Search for the cell housing the specified text and yield its [X, Y] center coordinate. 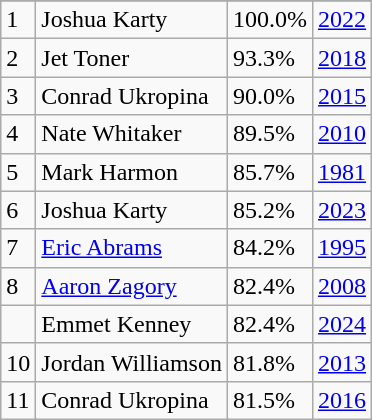
10 [18, 362]
1995 [342, 248]
Jet Toner [132, 58]
3 [18, 96]
Aaron Zagory [132, 286]
100.0% [270, 20]
2015 [342, 96]
11 [18, 400]
Jordan Williamson [132, 362]
89.5% [270, 134]
Mark Harmon [132, 172]
2016 [342, 400]
7 [18, 248]
2018 [342, 58]
8 [18, 286]
2010 [342, 134]
1 [18, 20]
2008 [342, 286]
2013 [342, 362]
81.8% [270, 362]
4 [18, 134]
1981 [342, 172]
Nate Whitaker [132, 134]
93.3% [270, 58]
85.7% [270, 172]
81.5% [270, 400]
Eric Abrams [132, 248]
2022 [342, 20]
6 [18, 210]
5 [18, 172]
2023 [342, 210]
2 [18, 58]
85.2% [270, 210]
84.2% [270, 248]
2024 [342, 324]
Emmet Kenney [132, 324]
90.0% [270, 96]
